Search for the cell housing the specified text and yield its [X, Y] center coordinate. 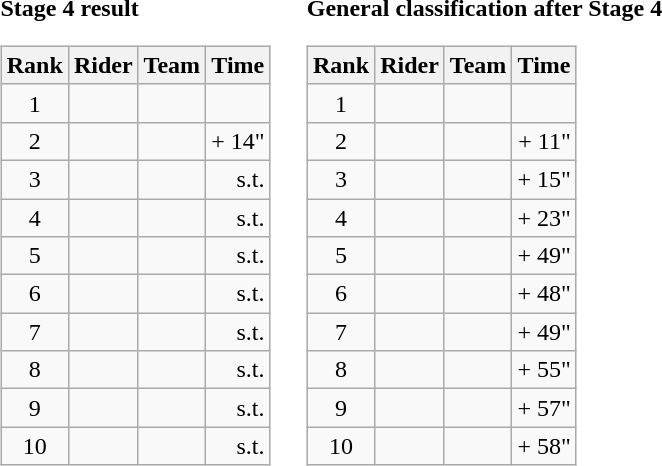
+ 15" [544, 179]
+ 55" [544, 370]
+ 48" [544, 294]
+ 23" [544, 217]
+ 57" [544, 408]
+ 58" [544, 446]
+ 14" [238, 141]
+ 11" [544, 141]
